Determine the [x, y] coordinate at the center of the cell enclosing the given text.  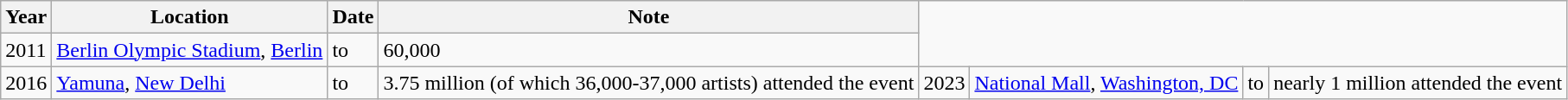
2023 [944, 83]
3.75 million (of which 36,000-37,000 artists) attended the event [648, 83]
2016 [26, 83]
Note [648, 17]
Berlin Olympic Stadium, Berlin [190, 50]
60,000 [648, 50]
Year [26, 17]
Date [353, 17]
National Mall, Washington, DC [1106, 83]
nearly 1 million attended the event [1418, 83]
2011 [26, 50]
Location [190, 17]
Yamuna, New Delhi [190, 83]
